Provide the [x, y] coordinate of the cell's center where the given text is located.  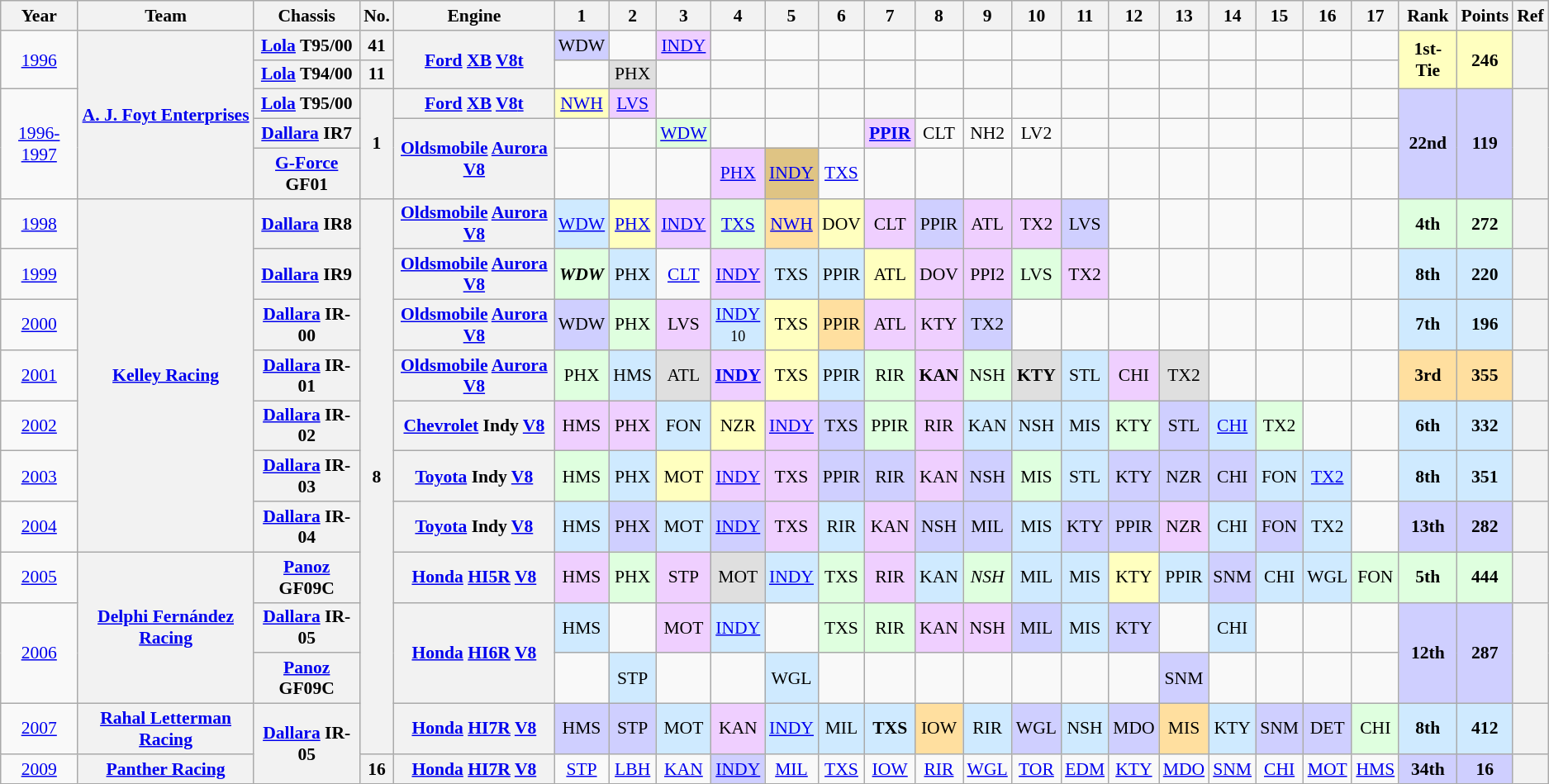
332 [1485, 426]
6 [841, 16]
Lola T94/00 [306, 74]
351 [1485, 476]
2000 [40, 325]
PPI2 [988, 274]
DET [1327, 729]
4th [1428, 223]
Chassis [306, 16]
Dallara IR8 [306, 223]
41 [377, 45]
2009 [40, 769]
287 [1485, 653]
4 [739, 16]
13 [1185, 16]
A. J. Foyt Enterprises [166, 115]
Dallara IR9 [306, 274]
Dallara IR-01 [306, 375]
Dallara IR7 [306, 134]
Rank [1428, 16]
Panther Racing [166, 769]
No. [377, 16]
INDY10 [739, 325]
34th [1428, 769]
14 [1233, 16]
412 [1485, 729]
1999 [40, 274]
2001 [40, 375]
2002 [40, 426]
22nd [1428, 144]
TOR [1036, 769]
LBH [633, 769]
220 [1485, 274]
Dallara IR-00 [306, 325]
2007 [40, 729]
Team [166, 16]
Year [40, 16]
2004 [40, 527]
Dallara IR-03 [306, 476]
10 [1036, 16]
9 [988, 16]
246 [1485, 59]
444 [1485, 577]
119 [1485, 144]
7th [1428, 325]
2005 [40, 577]
Dallara IR-04 [306, 527]
13th [1428, 527]
282 [1485, 527]
7 [890, 16]
Ref [1530, 16]
1st-Tie [1428, 59]
NH2 [988, 134]
Dallara IR-02 [306, 426]
EDM [1085, 769]
Points [1485, 16]
196 [1485, 325]
Kelley Racing [166, 375]
2006 [40, 653]
12th [1428, 653]
1998 [40, 223]
LV2 [1036, 134]
3 [683, 16]
Engine [474, 16]
5 [791, 16]
5th [1428, 577]
17 [1375, 16]
1996 [40, 59]
2003 [40, 476]
15 [1279, 16]
355 [1485, 375]
Honda HI6R V8 [474, 653]
6th [1428, 426]
272 [1485, 223]
3rd [1428, 375]
Chevrolet Indy V8 [474, 426]
1996-1997 [40, 144]
Rahal Letterman Racing [166, 729]
Delphi Fernández Racing [166, 628]
12 [1133, 16]
G-Force GF01 [306, 173]
2 [633, 16]
Honda HI5R V8 [474, 577]
